Extract the (X, Y) coordinate from the center of the cell holding the provided text.  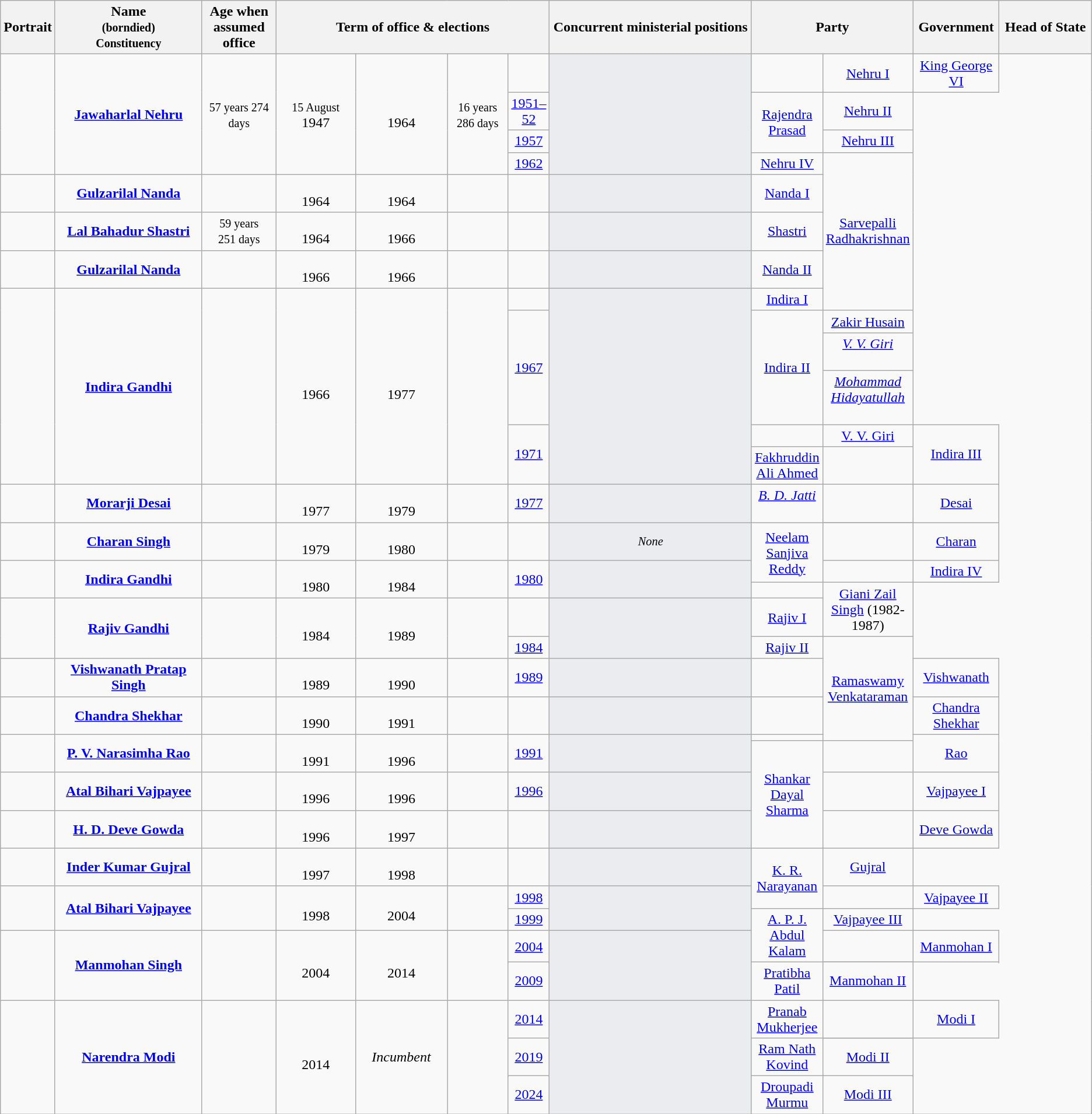
K. R. Narayanan (787, 878)
15 August1947 (316, 114)
Inder Kumar Gujral (128, 867)
Giani Zail Singh (1982-1987) (868, 609)
Deve Gowda (956, 829)
Rao (956, 754)
Lal Bahadur Shastri (128, 231)
Gujral (868, 867)
Nanda II (787, 269)
Nehru IV (787, 163)
1962 (528, 163)
57 years 274 days (239, 114)
Charan Singh (128, 541)
Vajpayee III (868, 919)
Pranab Mukherjee (787, 1018)
Pratibha Patil (787, 981)
Manmohan II (868, 981)
Morarji Desai (128, 504)
Nehru III (868, 141)
Jawaharlal Nehru (128, 114)
Rajiv I (787, 617)
Term of office & elections (413, 27)
A. P. J. Abdul Kalam (787, 935)
2019 (528, 1057)
Manmohan Singh (128, 965)
Modi III (868, 1095)
Indira I (787, 299)
Nehru I (868, 73)
Charan (956, 541)
1999 (528, 919)
P. V. Narasimha Rao (128, 754)
Vishwanath (956, 678)
Narendra Modi (128, 1057)
Rajendra Prasad (787, 122)
B. D. Jatti (787, 504)
Ramaswamy Venkataraman (868, 688)
59 years251 days (239, 231)
2009 (528, 981)
Head of State (1045, 27)
Indira III (956, 455)
Modi II (868, 1057)
Vajpayee II (956, 897)
1957 (528, 141)
Indira IV (956, 572)
Incumbent (401, 1057)
Droupadi Murmu (787, 1095)
Ram Nath Kovind (787, 1057)
1967 (528, 367)
Modi I (956, 1018)
Manmohan I (956, 946)
Indira II (787, 367)
Mohammad Hidayatullah (868, 397)
Concurrent ministerial positions (651, 27)
Fakhruddin Ali Ahmed (787, 465)
Rajiv II (787, 647)
Rajiv Gandhi (128, 629)
Desai (956, 504)
Neelam Sanjiva Reddy (787, 553)
King George VI (956, 73)
Nehru II (868, 111)
1951–52 (528, 111)
Government (956, 27)
16 years 286 days (478, 114)
H. D. Deve Gowda (128, 829)
1971 (528, 455)
Vishwanath Pratap Singh (128, 678)
Age when assumed office (239, 27)
Zakir Husain (868, 321)
Shastri (787, 231)
Name(borndied)Constituency (128, 27)
Vajpayee I (956, 791)
Shankar Dayal Sharma (787, 794)
None (651, 541)
Nanda I (787, 194)
Sarvepalli Radhakrishnan (868, 231)
2024 (528, 1095)
Party (832, 27)
Portrait (28, 27)
